Provide the (X, Y) coordinate of the cell's center where the given text is located.  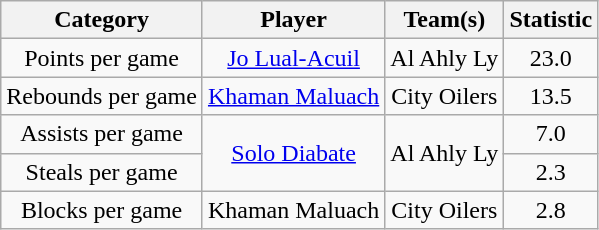
13.5 (551, 96)
Team(s) (444, 20)
Points per game (102, 58)
Steals per game (102, 172)
Statistic (551, 20)
Rebounds per game (102, 96)
Assists per game (102, 134)
Blocks per game (102, 210)
Jo Lual-Acuil (293, 58)
Category (102, 20)
23.0 (551, 58)
Solo Diabate (293, 153)
2.8 (551, 210)
7.0 (551, 134)
2.3 (551, 172)
Player (293, 20)
